Scan for the cell matching the given text and deliver its (x, y) coordinate at center. 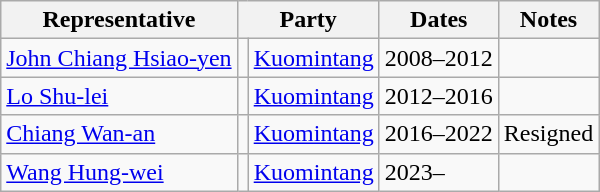
Party (308, 20)
Dates (438, 20)
Wang Hung-wei (119, 172)
2016–2022 (438, 134)
John Chiang Hsiao-yen (119, 58)
2023– (438, 172)
2008–2012 (438, 58)
Notes (548, 20)
Representative (119, 20)
2012–2016 (438, 96)
Resigned (548, 134)
Chiang Wan-an (119, 134)
Lo Shu-lei (119, 96)
